Pinpoint the cell where the given text exists, returning its [x, y] midpoint coordinate. 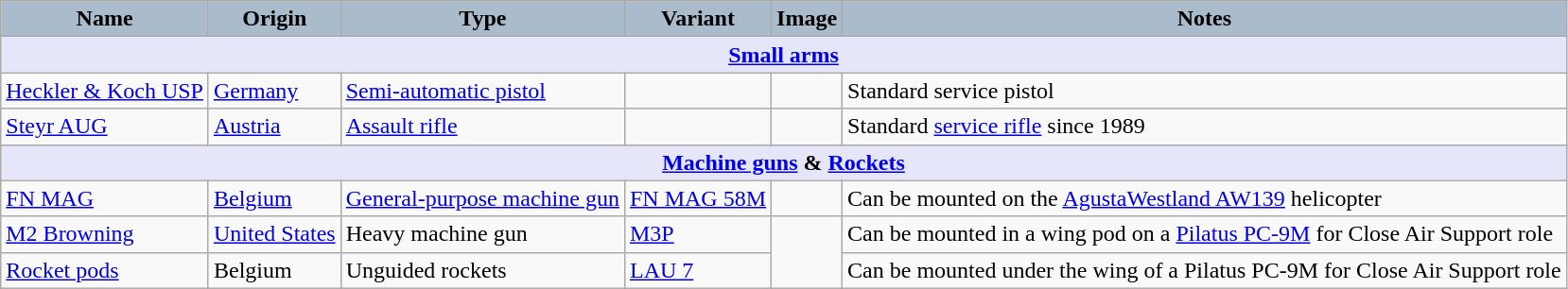
FN MAG [105, 198]
Origin [274, 19]
Rocket pods [105, 270]
Image [808, 19]
Machine guns & Rockets [783, 162]
Standard service pistol [1205, 91]
Assault rifle [482, 127]
General-purpose machine gun [482, 198]
Can be mounted in a wing pod on a Pilatus PC-9M for Close Air Support role [1205, 234]
Steyr AUG [105, 127]
Unguided rockets [482, 270]
Heckler & Koch USP [105, 91]
Variant [698, 19]
Notes [1205, 19]
FN MAG 58M [698, 198]
United States [274, 234]
M2 Browning [105, 234]
Small arms [783, 55]
Can be mounted on the AgustaWestland AW139 helicopter [1205, 198]
Semi-automatic pistol [482, 91]
Germany [274, 91]
LAU 7 [698, 270]
Type [482, 19]
Can be mounted under the wing of a Pilatus PC-9M for Close Air Support role [1205, 270]
Austria [274, 127]
Heavy machine gun [482, 234]
Standard service rifle since 1989 [1205, 127]
M3P [698, 234]
Name [105, 19]
